Find where the given text appears and provide that cell's center as (x, y) coordinate. 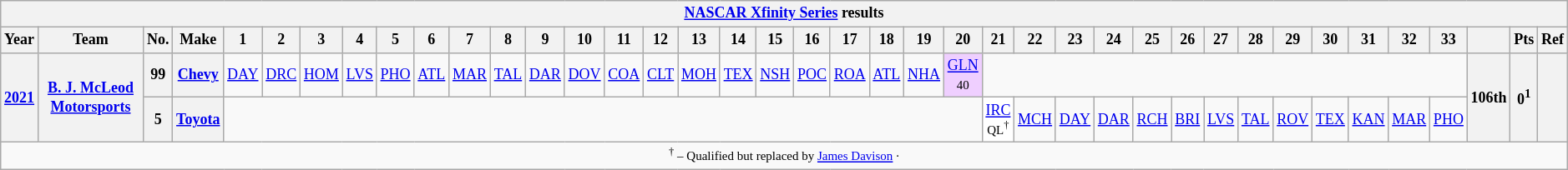
21 (999, 40)
IRCQL† (999, 120)
18 (887, 40)
8 (508, 40)
99 (159, 75)
27 (1221, 40)
3 (322, 40)
12 (661, 40)
22 (1035, 40)
NSH (775, 75)
MCH (1035, 120)
4 (359, 40)
9 (546, 40)
CLT (661, 75)
Ref (1553, 40)
Toyota (199, 120)
28 (1256, 40)
ROA (850, 75)
NHA (924, 75)
Year (20, 40)
B. J. McLeod Motorsports (90, 97)
106th (1489, 97)
2021 (20, 97)
MOH (700, 75)
Pts (1525, 40)
23 (1075, 40)
16 (812, 40)
Team (90, 40)
6 (432, 40)
† – Qualified but replaced by James Davison · (784, 156)
Make (199, 40)
ROV (1292, 120)
20 (963, 40)
DRC (281, 75)
17 (850, 40)
31 (1368, 40)
GLN40 (963, 75)
29 (1292, 40)
NASCAR Xfinity Series results (784, 13)
KAN (1368, 120)
32 (1409, 40)
33 (1449, 40)
RCH (1152, 120)
2 (281, 40)
25 (1152, 40)
15 (775, 40)
1 (243, 40)
01 (1525, 97)
10 (584, 40)
No. (159, 40)
BRI (1187, 120)
19 (924, 40)
30 (1331, 40)
COA (625, 75)
Chevy (199, 75)
DOV (584, 75)
14 (738, 40)
HOM (322, 75)
POC (812, 75)
26 (1187, 40)
11 (625, 40)
7 (470, 40)
13 (700, 40)
24 (1114, 40)
